Locate the cell with the specified text and output its [x, y] center coordinate. 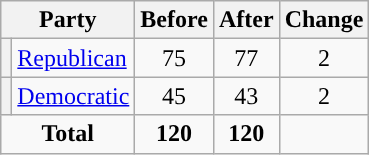
77 [246, 58]
Change [324, 20]
75 [174, 58]
After [246, 20]
45 [174, 96]
Party [68, 20]
Republican [74, 58]
Before [174, 20]
Total [68, 134]
43 [246, 96]
Democratic [74, 96]
